Find where the given text appears and provide that cell's center as (X, Y) coordinate. 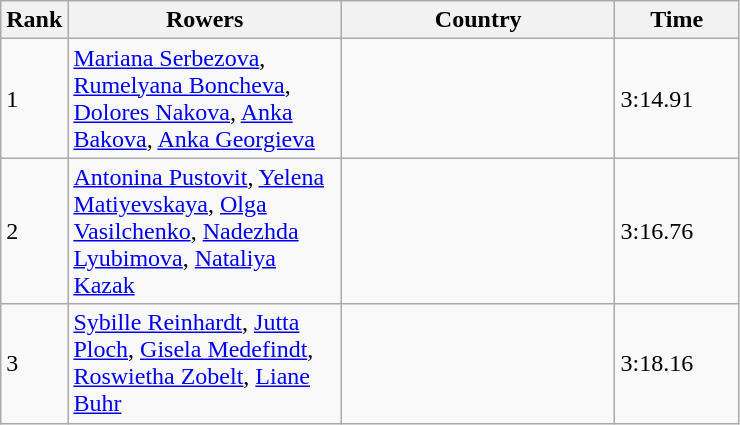
3 (34, 364)
2 (34, 231)
Country (478, 20)
Mariana Serbezova, Rumelyana Boncheva, Dolores Nakova, Anka Bakova, Anka Georgieva (205, 98)
3:18.16 (677, 364)
Time (677, 20)
1 (34, 98)
Sybille Reinhardt, Jutta Ploch, Gisela Medefindt, Roswietha Zobelt, Liane Buhr (205, 364)
Rowers (205, 20)
Rank (34, 20)
Antonina Pustovit, Yelena Matiyevskaya, Olga Vasilchenko, Nadezhda Lyubimova, Nataliya Kazak (205, 231)
3:16.76 (677, 231)
3:14.91 (677, 98)
